Detect which cell encompasses the target text, then output its (X, Y) center coordinate. 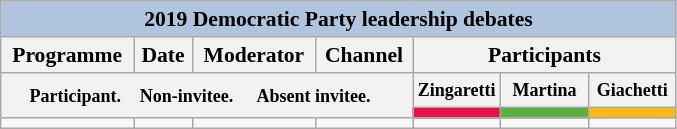
Martina (545, 90)
2019 Democratic Party leadership debates (338, 19)
Date (164, 55)
Giachetti (632, 90)
Zingaretti (457, 90)
Programme (68, 55)
Channel (364, 55)
Participant. Non-invitee. Absent invitee. (207, 95)
Participants (544, 55)
Moderator (254, 55)
